Identify which cell holds the provided text, then report its [x, y] central coordinate. 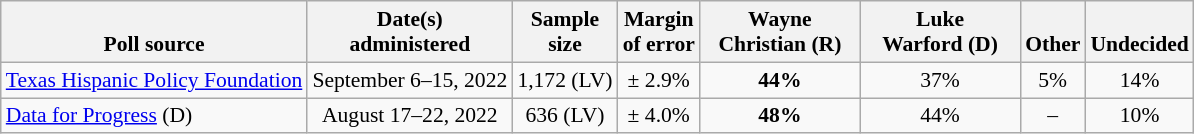
± 4.0% [659, 116]
636 (LV) [564, 116]
– [1052, 116]
Date(s)administered [410, 32]
Other [1052, 32]
Marginof error [659, 32]
Poll source [154, 32]
1,172 (LV) [564, 80]
14% [1139, 80]
LukeWarford (D) [940, 32]
WayneChristian (R) [780, 32]
37% [940, 80]
5% [1052, 80]
Samplesize [564, 32]
Undecided [1139, 32]
48% [780, 116]
September 6–15, 2022 [410, 80]
Texas Hispanic Policy Foundation [154, 80]
± 2.9% [659, 80]
Data for Progress (D) [154, 116]
August 17–22, 2022 [410, 116]
10% [1139, 116]
